Search for the cell housing the specified text and yield its (X, Y) center coordinate. 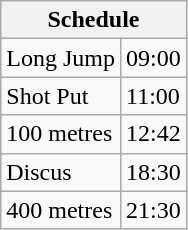
Schedule (94, 20)
12:42 (153, 134)
Shot Put (61, 96)
Long Jump (61, 58)
18:30 (153, 172)
Discus (61, 172)
100 metres (61, 134)
400 metres (61, 210)
09:00 (153, 58)
11:00 (153, 96)
21:30 (153, 210)
